Search for the cell housing the specified text and yield its (x, y) center coordinate. 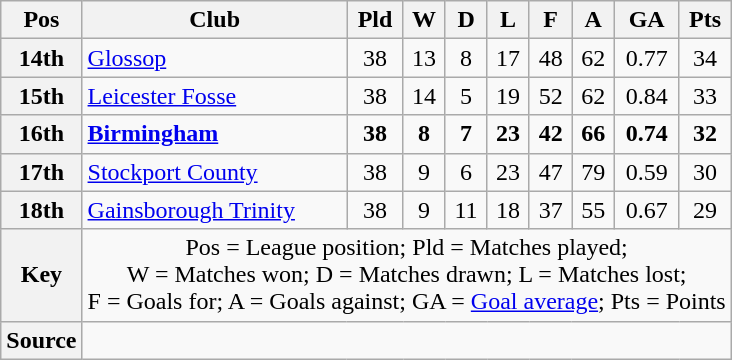
0.77 (646, 58)
19 (508, 96)
0.74 (646, 134)
18 (508, 210)
15th (42, 96)
66 (594, 134)
32 (705, 134)
Birmingham (214, 134)
33 (705, 96)
F (550, 20)
30 (705, 172)
13 (424, 58)
Gainsborough Trinity (214, 210)
16th (42, 134)
79 (594, 172)
14 (424, 96)
0.84 (646, 96)
18th (42, 210)
29 (705, 210)
Pld (375, 20)
Key (42, 275)
D (466, 20)
Pts (705, 20)
Glossop (214, 58)
5 (466, 96)
Club (214, 20)
42 (550, 134)
6 (466, 172)
A (594, 20)
48 (550, 58)
17th (42, 172)
55 (594, 210)
Leicester Fosse (214, 96)
0.67 (646, 210)
47 (550, 172)
GA (646, 20)
52 (550, 96)
14th (42, 58)
11 (466, 210)
L (508, 20)
37 (550, 210)
Source (42, 340)
W (424, 20)
0.59 (646, 172)
34 (705, 58)
17 (508, 58)
7 (466, 134)
Stockport County (214, 172)
Pos (42, 20)
